Pinpoint the cell where the given text exists, returning its (x, y) midpoint coordinate. 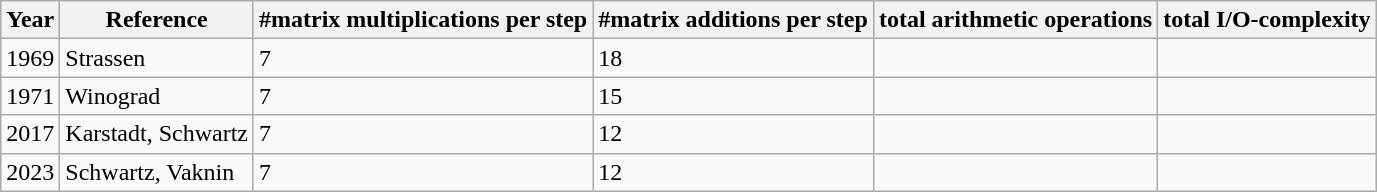
Strassen (157, 58)
#matrix multiplications per step (422, 20)
2017 (30, 134)
Winograd (157, 96)
18 (734, 58)
15 (734, 96)
Karstadt, Schwartz (157, 134)
1969 (30, 58)
Schwartz, Vaknin (157, 172)
#matrix additions per step (734, 20)
Year (30, 20)
1971 (30, 96)
total I/O-complexity (1267, 20)
Reference (157, 20)
total arithmetic operations (1015, 20)
2023 (30, 172)
